Locate the cell with the specified text and output its [X, Y] center coordinate. 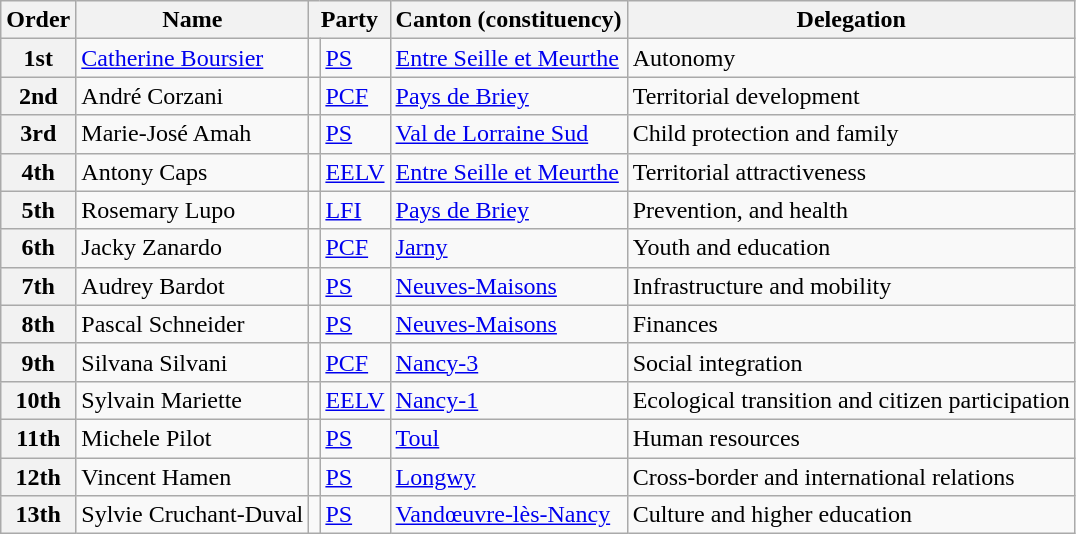
Ecological transition and citizen participation [851, 400]
Longwy [508, 477]
Audrey Bardot [192, 286]
11th [38, 438]
Jarny [508, 248]
Territorial attractiveness [851, 172]
Prevention, and health [851, 210]
Vandœuvre-lès-Nancy [508, 515]
Michele Pilot [192, 438]
9th [38, 362]
Pascal Schneider [192, 324]
Child protection and family [851, 134]
Human resources [851, 438]
8th [38, 324]
Silvana Silvani [192, 362]
Youth and education [851, 248]
Antony Caps [192, 172]
Sylvain Mariette [192, 400]
Jacky Zanardo [192, 248]
Social integration [851, 362]
LFI [355, 210]
4th [38, 172]
Delegation [851, 20]
Vincent Hamen [192, 477]
Toul [508, 438]
Canton (constituency) [508, 20]
André Corzani [192, 96]
Catherine Boursier [192, 58]
6th [38, 248]
Territorial development [851, 96]
12th [38, 477]
Sylvie Cruchant-Duval [192, 515]
Marie-José Amah [192, 134]
Party [350, 20]
7th [38, 286]
Cross-border and international relations [851, 477]
2nd [38, 96]
13th [38, 515]
3rd [38, 134]
Name [192, 20]
5th [38, 210]
Culture and higher education [851, 515]
Nancy-1 [508, 400]
Val de Lorraine Sud [508, 134]
Order [38, 20]
Autonomy [851, 58]
Rosemary Lupo [192, 210]
Finances [851, 324]
1st [38, 58]
10th [38, 400]
Nancy-3 [508, 362]
Infrastructure and mobility [851, 286]
